Return the (x, y) coordinate for the center point of the cell that contains the specified text.  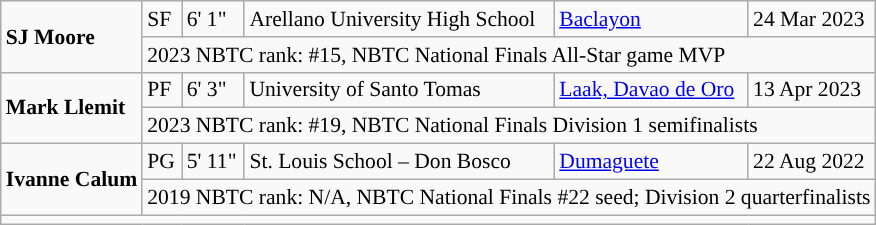
24 Mar 2023 (812, 19)
SF (162, 19)
5' 11" (214, 162)
Mark Llemit (72, 108)
Laak, Davao de Oro (651, 90)
22 Aug 2022 (812, 162)
PG (162, 162)
Ivanne Calum (72, 180)
2019 NBTC rank: N/A, NBTC National Finals #22 seed; Division 2 quarterfinalists (508, 197)
Baclayon (651, 19)
6' 3" (214, 90)
Dumaguete (651, 162)
PF (162, 90)
University of Santo Tomas (399, 90)
6' 1" (214, 19)
2023 NBTC rank: #19, NBTC National Finals Division 1 semifinalists (508, 126)
13 Apr 2023 (812, 90)
St. Louis School – Don Bosco (399, 162)
Arellano University High School (399, 19)
SJ Moore (72, 36)
2023 NBTC rank: #15, NBTC National Finals All-Star game MVP (508, 55)
